Find where the given text appears and provide that cell's center as (X, Y) coordinate. 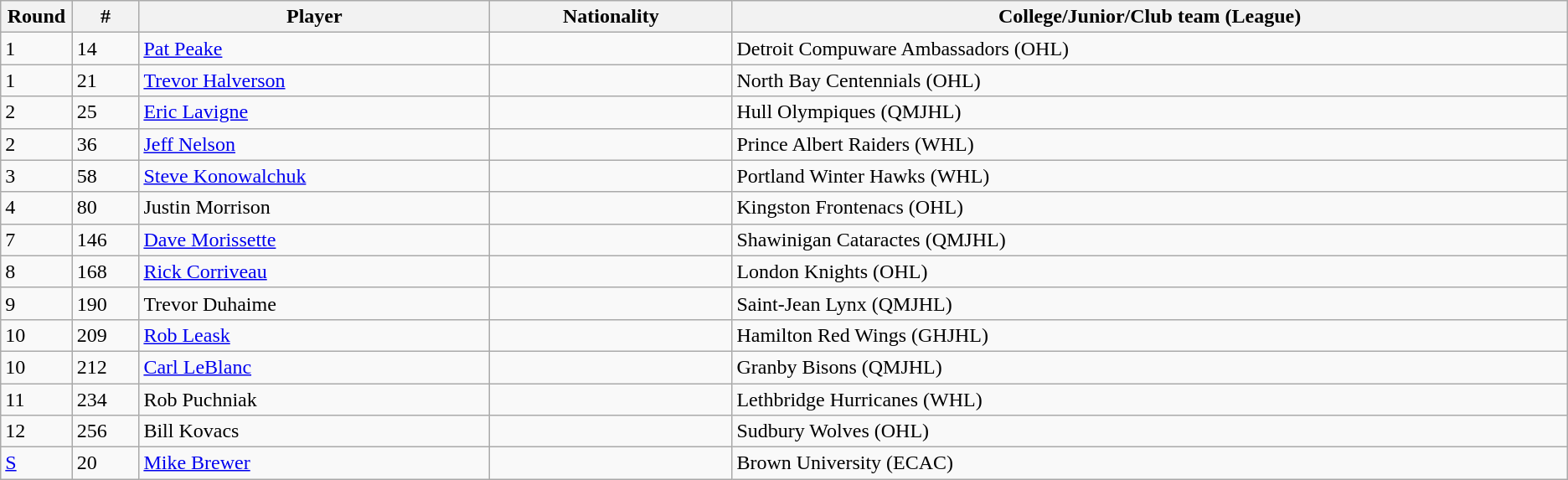
College/Junior/Club team (League) (1149, 17)
20 (106, 463)
Bill Kovacs (315, 431)
36 (106, 144)
S (37, 463)
Trevor Duhaime (315, 303)
212 (106, 367)
Granby Bisons (QMJHL) (1149, 367)
234 (106, 400)
Hull Olympiques (QMJHL) (1149, 112)
8 (37, 271)
Justin Morrison (315, 208)
Portland Winter Hawks (WHL) (1149, 176)
Rob Puchniak (315, 400)
# (106, 17)
Detroit Compuware Ambassadors (OHL) (1149, 49)
Hamilton Red Wings (GHJHL) (1149, 335)
Brown University (ECAC) (1149, 463)
7 (37, 240)
Saint-Jean Lynx (QMJHL) (1149, 303)
Rick Corriveau (315, 271)
London Knights (OHL) (1149, 271)
Dave Morissette (315, 240)
Kingston Frontenacs (OHL) (1149, 208)
168 (106, 271)
146 (106, 240)
North Bay Centennials (OHL) (1149, 80)
58 (106, 176)
Eric Lavigne (315, 112)
12 (37, 431)
11 (37, 400)
9 (37, 303)
Sudbury Wolves (OHL) (1149, 431)
Player (315, 17)
Trevor Halverson (315, 80)
Prince Albert Raiders (WHL) (1149, 144)
4 (37, 208)
14 (106, 49)
209 (106, 335)
Shawinigan Cataractes (QMJHL) (1149, 240)
80 (106, 208)
Carl LeBlanc (315, 367)
Lethbridge Hurricanes (WHL) (1149, 400)
256 (106, 431)
Nationality (611, 17)
3 (37, 176)
Rob Leask (315, 335)
Steve Konowalchuk (315, 176)
25 (106, 112)
Jeff Nelson (315, 144)
Mike Brewer (315, 463)
Round (37, 17)
21 (106, 80)
Pat Peake (315, 49)
190 (106, 303)
